For the text-containing cell, return its midpoint in (x, y) coordinate format. 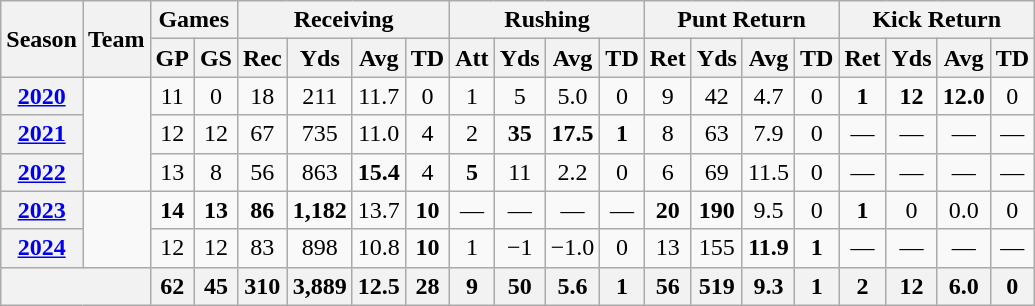
2021 (42, 134)
63 (716, 134)
Season (42, 39)
4.7 (768, 96)
310 (262, 286)
2023 (42, 210)
5.0 (572, 96)
Punt Return (742, 20)
45 (216, 286)
Receiving (343, 20)
Att (472, 58)
2022 (42, 172)
18 (262, 96)
Rec (262, 58)
9.3 (768, 286)
−1 (520, 248)
−1.0 (572, 248)
11.7 (378, 96)
14 (172, 210)
0.0 (964, 210)
2020 (42, 96)
11.0 (378, 134)
28 (427, 286)
Kick Return (937, 20)
Games (194, 20)
62 (172, 286)
15.4 (378, 172)
898 (320, 248)
Team (116, 39)
863 (320, 172)
155 (716, 248)
2.2 (572, 172)
50 (520, 286)
5.6 (572, 286)
69 (716, 172)
GS (216, 58)
10.8 (378, 248)
735 (320, 134)
42 (716, 96)
2024 (42, 248)
11.5 (768, 172)
20 (668, 210)
86 (262, 210)
11.9 (768, 248)
GP (172, 58)
6 (668, 172)
1,182 (320, 210)
67 (262, 134)
9.5 (768, 210)
12.0 (964, 96)
519 (716, 286)
13.7 (378, 210)
12.5 (378, 286)
35 (520, 134)
7.9 (768, 134)
83 (262, 248)
190 (716, 210)
6.0 (964, 286)
17.5 (572, 134)
Rushing (548, 20)
211 (320, 96)
3,889 (320, 286)
